Scan for the cell matching the given text and deliver its (X, Y) coordinate at center. 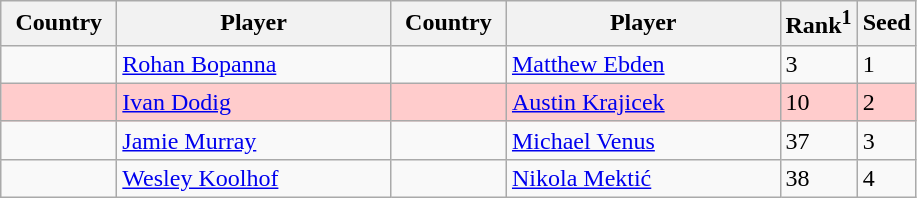
Wesley Koolhof (254, 178)
2 (886, 102)
Ivan Dodig (254, 102)
Austin Krajicek (643, 102)
10 (818, 102)
Nikola Mektić (643, 178)
Jamie Murray (254, 140)
Seed (886, 24)
Matthew Ebden (643, 64)
37 (818, 140)
Rank1 (818, 24)
1 (886, 64)
Rohan Bopanna (254, 64)
38 (818, 178)
4 (886, 178)
Michael Venus (643, 140)
